Return the [X, Y] coordinate for the center point of the cell that contains the specified text.  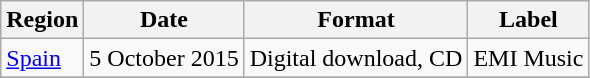
Digital download, CD [356, 58]
EMI Music [528, 58]
Date [164, 20]
Spain [42, 58]
5 October 2015 [164, 58]
Format [356, 20]
Label [528, 20]
Region [42, 20]
